Capture the cell that displays the provided text and extract its (x, y) central coordinate. 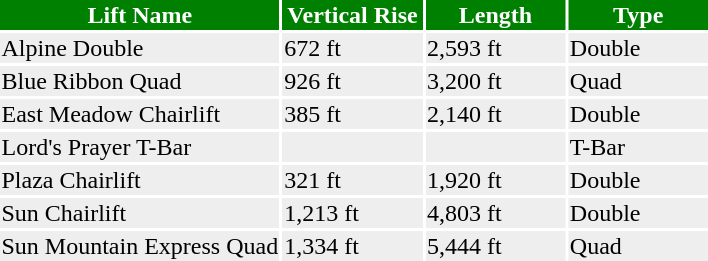
T-Bar (638, 147)
1,920 ft (495, 180)
926 ft (353, 81)
321 ft (353, 180)
4,803 ft (495, 213)
Blue Ribbon Quad (140, 81)
1,334 ft (353, 246)
385 ft (353, 114)
Type (638, 15)
1,213 ft (353, 213)
2,593 ft (495, 48)
Sun Mountain Express Quad (140, 246)
Length (495, 15)
Vertical Rise (353, 15)
2,140 ft (495, 114)
3,200 ft (495, 81)
East Meadow Chairlift (140, 114)
Sun Chairlift (140, 213)
672 ft (353, 48)
Alpine Double (140, 48)
Lift Name (140, 15)
Plaza Chairlift (140, 180)
Lord's Prayer T-Bar (140, 147)
5,444 ft (495, 246)
